Capture the cell that displays the provided text and extract its [x, y] central coordinate. 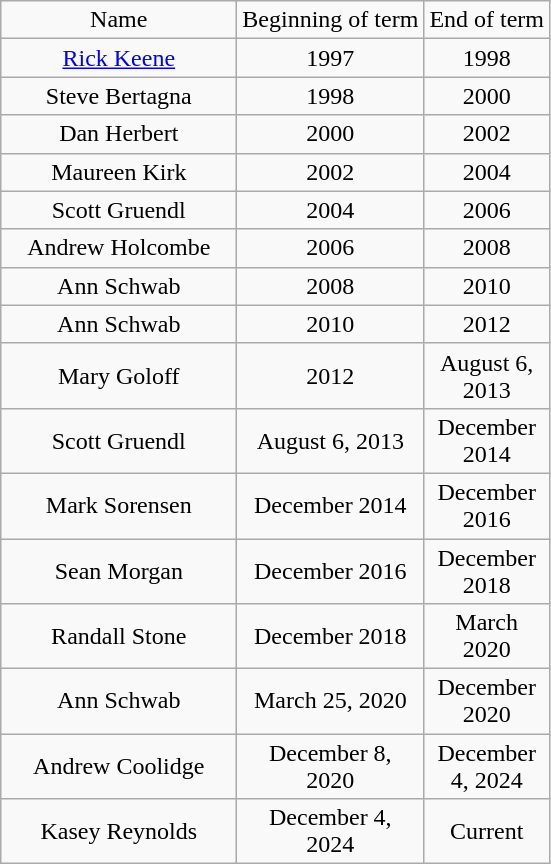
Current [487, 832]
March 25, 2020 [330, 702]
Mary Goloff [119, 376]
Name [119, 20]
Randall Stone [119, 636]
March 2020 [487, 636]
Kasey Reynolds [119, 832]
Mark Sorensen [119, 506]
Andrew Holcombe [119, 248]
Andrew Coolidge [119, 766]
Dan Herbert [119, 134]
December 8, 2020 [330, 766]
End of term [487, 20]
Beginning of term [330, 20]
Steve Bertagna [119, 96]
Sean Morgan [119, 570]
Rick Keene [119, 58]
December 2020 [487, 702]
1997 [330, 58]
Maureen Kirk [119, 172]
